Return [X, Y] of the center of cell containing provided text 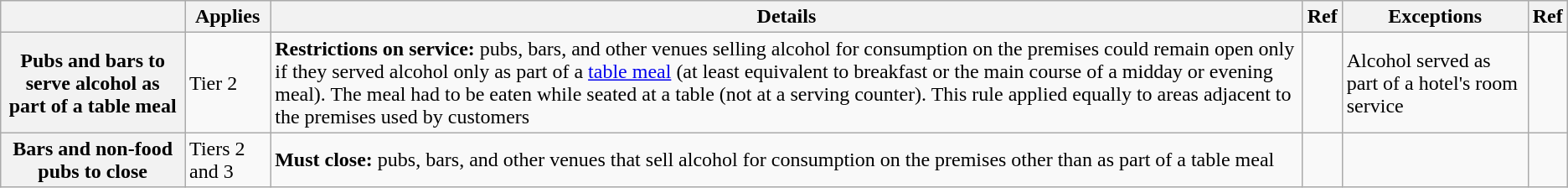
Exceptions [1435, 17]
Bars and non-food pubs to close [93, 159]
Pubs and bars to serve alcohol as part of a table meal [93, 82]
Alcohol served as part of a hotel's room service [1435, 82]
Details [787, 17]
Applies [228, 17]
Tiers 2 and 3 [228, 159]
Tier 2 [228, 82]
Must close: pubs, bars, and other venues that sell alcohol for consumption on the premises other than as part of a table meal [787, 159]
